Return [X, Y] of the center of cell containing provided text 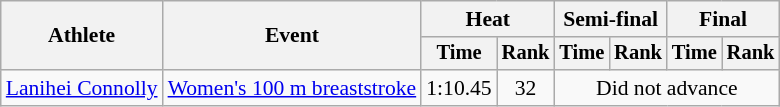
Event [292, 36]
Women's 100 m breaststroke [292, 88]
32 [526, 88]
Semi-final [610, 19]
Did not advance [666, 88]
Heat [488, 19]
1:10.45 [458, 88]
Lanihei Connolly [82, 88]
Athlete [82, 36]
Final [723, 19]
